Locate the cell with the specified text and output its [X, Y] center coordinate. 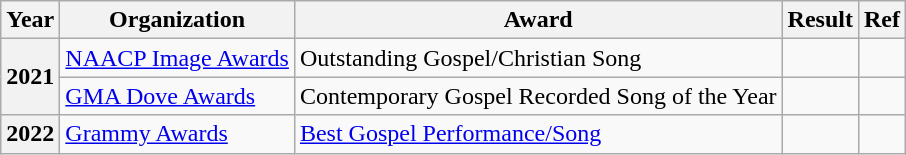
Contemporary Gospel Recorded Song of the Year [538, 96]
Year [30, 20]
Outstanding Gospel/Christian Song [538, 58]
Grammy Awards [178, 134]
Award [538, 20]
Result [820, 20]
Organization [178, 20]
NAACP Image Awards [178, 58]
GMA Dove Awards [178, 96]
2022 [30, 134]
Ref [882, 20]
2021 [30, 77]
Best Gospel Performance/Song [538, 134]
